Determine the [x, y] coordinate at the center of the cell enclosing the given text.  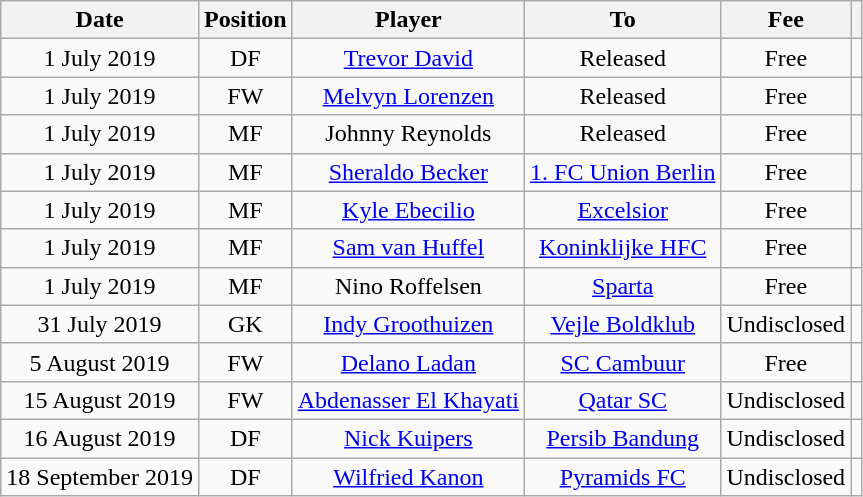
Sam van Huffel [408, 248]
Position [245, 20]
Player [408, 20]
Indy Groothuizen [408, 324]
Sheraldo Becker [408, 172]
GK [245, 324]
Delano Ladan [408, 362]
16 August 2019 [100, 438]
Johnny Reynolds [408, 134]
5 August 2019 [100, 362]
SC Cambuur [623, 362]
Melvyn Lorenzen [408, 96]
18 September 2019 [100, 477]
Kyle Ebecilio [408, 210]
Vejle Boldklub [623, 324]
Wilfried Kanon [408, 477]
Pyramids FC [623, 477]
15 August 2019 [100, 400]
Fee [786, 20]
Date [100, 20]
Trevor David [408, 58]
Nino Roffelsen [408, 286]
Persib Bandung [623, 438]
Nick Kuipers [408, 438]
Abdenasser El Khayati [408, 400]
Excelsior [623, 210]
Qatar SC [623, 400]
31 July 2019 [100, 324]
1. FC Union Berlin [623, 172]
Koninklijke HFC [623, 248]
To [623, 20]
Sparta [623, 286]
